Return the (X, Y) coordinate for the center point of the cell that contains the specified text.  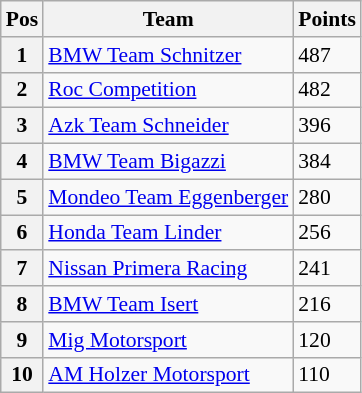
6 (22, 233)
241 (327, 269)
Points (327, 19)
4 (22, 162)
Honda Team Linder (168, 233)
Azk Team Schneider (168, 126)
Mondeo Team Eggenberger (168, 197)
487 (327, 55)
BMW Team Isert (168, 304)
9 (22, 340)
Roc Competition (168, 90)
5 (22, 197)
3 (22, 126)
280 (327, 197)
110 (327, 375)
256 (327, 233)
BMW Team Schnitzer (168, 55)
10 (22, 375)
384 (327, 162)
Team (168, 19)
396 (327, 126)
Nissan Primera Racing (168, 269)
216 (327, 304)
8 (22, 304)
120 (327, 340)
7 (22, 269)
1 (22, 55)
Pos (22, 19)
BMW Team Bigazzi (168, 162)
Mig Motorsport (168, 340)
482 (327, 90)
2 (22, 90)
AM Holzer Motorsport (168, 375)
